Capture the cell that displays the provided text and extract its (X, Y) central coordinate. 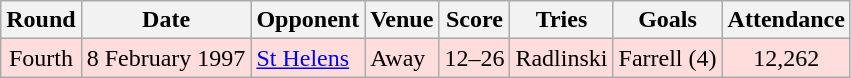
Radlinski (562, 58)
Date (166, 20)
Goals (668, 20)
Tries (562, 20)
Opponent (308, 20)
Round (41, 20)
Away (402, 58)
Farrell (4) (668, 58)
Score (474, 20)
Attendance (786, 20)
12,262 (786, 58)
Venue (402, 20)
St Helens (308, 58)
12–26 (474, 58)
Fourth (41, 58)
8 February 1997 (166, 58)
